Capture the cell that displays the provided text and extract its [x, y] central coordinate. 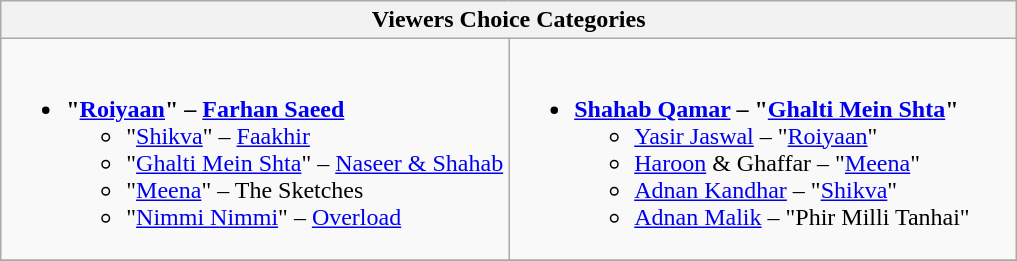
Shahab Qamar – "Ghalti Mein Shta"Yasir Jaswal – "Roiyaan"Haroon & Ghaffar – "Meena"Adnan Kandhar – "Shikva"Adnan Malik – "Phir Milli Tanhai" [763, 150]
"Roiyaan" – Farhan Saeed"Shikva" – Faakhir"Ghalti Mein Shta" – Naseer & Shahab"Meena" – The Sketches"Nimmi Nimmi" – Overload [255, 150]
Viewers Choice Categories [509, 20]
